Locate the cell with the specified text and output its (x, y) center coordinate. 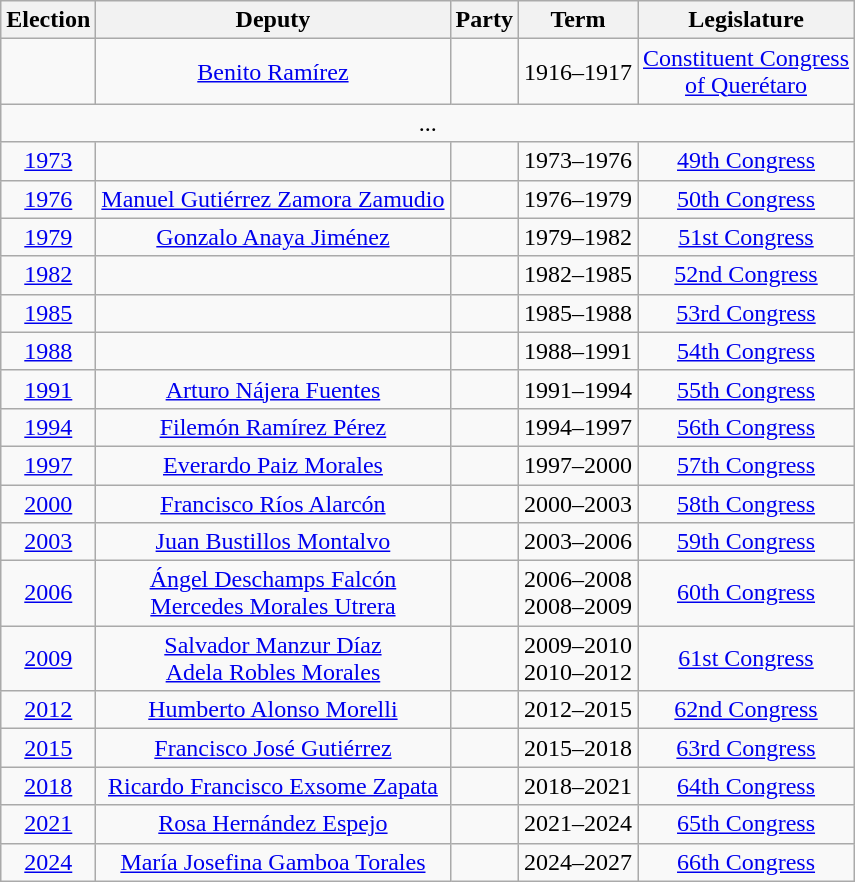
61st Congress (746, 658)
1979 (48, 237)
63rd Congress (746, 748)
66th Congress (746, 862)
Rosa Hernández Espejo (273, 824)
1991–1994 (578, 389)
1973–1976 (578, 161)
54th Congress (746, 351)
62nd Congress (746, 710)
1997–2000 (578, 465)
52nd Congress (746, 275)
Arturo Nájera Fuentes (273, 389)
50th Congress (746, 199)
1988 (48, 351)
57th Congress (746, 465)
1994 (48, 427)
60th Congress (746, 594)
Party (484, 20)
2009–20102010–2012 (578, 658)
Francisco Ríos Alarcón (273, 503)
Ricardo Francisco Exsome Zapata (273, 786)
2003–2006 (578, 542)
55th Congress (746, 389)
2018–2021 (578, 786)
56th Congress (746, 427)
Ángel Deschamps FalcónMercedes Morales Utrera (273, 594)
1985 (48, 313)
1976–1979 (578, 199)
2024–2027 (578, 862)
1985–1988 (578, 313)
64th Congress (746, 786)
2021 (48, 824)
58th Congress (746, 503)
Everardo Paiz Morales (273, 465)
1976 (48, 199)
1994–1997 (578, 427)
2000 (48, 503)
Legislature (746, 20)
1991 (48, 389)
2006–20082008–2009 (578, 594)
Juan Bustillos Montalvo (273, 542)
1916–1917 (578, 72)
2012–2015 (578, 710)
Gonzalo Anaya Jiménez (273, 237)
Salvador Manzur DíazAdela Robles Morales (273, 658)
2021–2024 (578, 824)
53rd Congress (746, 313)
2009 (48, 658)
Constituent Congressof Querétaro (746, 72)
1988–1991 (578, 351)
Deputy (273, 20)
51st Congress (746, 237)
65th Congress (746, 824)
2012 (48, 710)
1997 (48, 465)
1979–1982 (578, 237)
2018 (48, 786)
2015 (48, 748)
Election (48, 20)
Benito Ramírez (273, 72)
María Josefina Gamboa Torales (273, 862)
2003 (48, 542)
Manuel Gutiérrez Zamora Zamudio (273, 199)
2000–2003 (578, 503)
59th Congress (746, 542)
1982 (48, 275)
Humberto Alonso Morelli (273, 710)
Filemón Ramírez Pérez (273, 427)
2015–2018 (578, 748)
2024 (48, 862)
49th Congress (746, 161)
2006 (48, 594)
1982–1985 (578, 275)
Term (578, 20)
Francisco José Gutiérrez (273, 748)
1973 (48, 161)
... (428, 123)
